Return [x, y] of the center of cell containing provided text 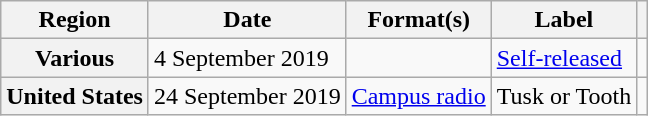
24 September 2019 [247, 96]
4 September 2019 [247, 58]
Label [564, 20]
United States [75, 96]
Campus radio [418, 96]
Region [75, 20]
Self-released [564, 58]
Various [75, 58]
Format(s) [418, 20]
Date [247, 20]
Tusk or Tooth [564, 96]
